Determine the (X, Y) coordinate at the center of the cell enclosing the given text.  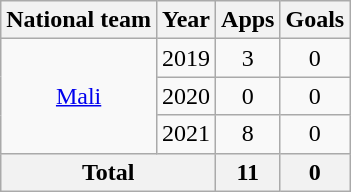
2020 (186, 96)
Mali (79, 96)
11 (248, 172)
2019 (186, 58)
National team (79, 20)
Year (186, 20)
Goals (315, 20)
Apps (248, 20)
2021 (186, 134)
3 (248, 58)
8 (248, 134)
Total (108, 172)
